Pinpoint the cell where the given text exists, returning its (X, Y) midpoint coordinate. 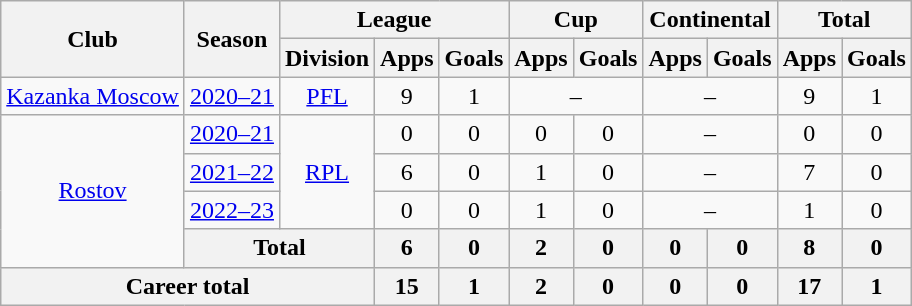
RPL (326, 172)
PFL (326, 96)
Cup (576, 20)
Rostov (93, 191)
League (394, 20)
2021–22 (232, 172)
Club (93, 39)
Continental (710, 20)
Division (326, 58)
8 (809, 248)
Season (232, 39)
2022–23 (232, 210)
Kazanka Moscow (93, 96)
Career total (188, 286)
17 (809, 286)
15 (407, 286)
7 (809, 172)
